Provide the [x, y] coordinate of the cell's center where the given text is located.  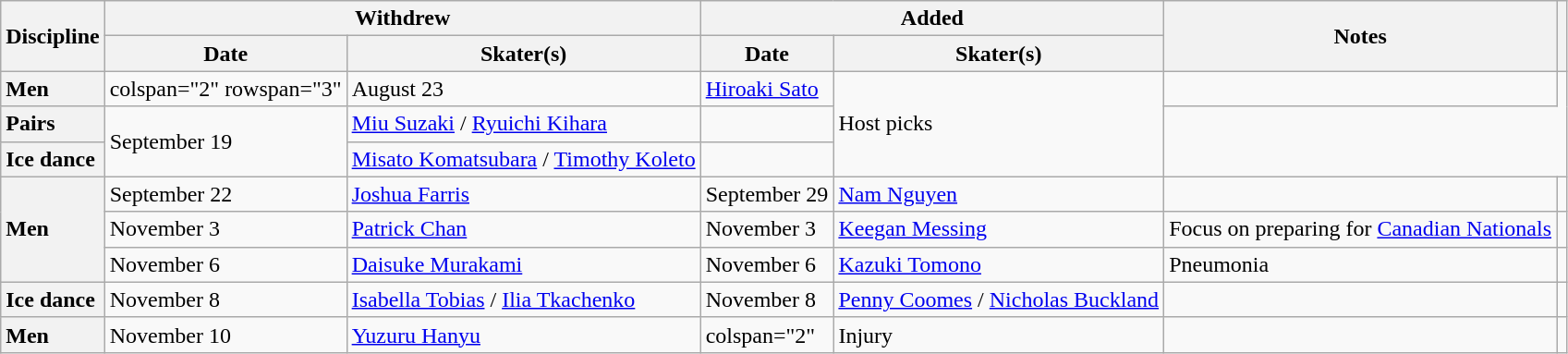
Isabella Tobias / Ilia Tkachenko [523, 299]
Keegan Messing [999, 229]
Daisuke Murakami [523, 264]
Withdrew [403, 18]
Joshua Farris [523, 194]
Focus on preparing for Canadian Nationals [1360, 229]
Host picks [999, 124]
September 29 [767, 194]
Yuzuru Hanyu [523, 335]
Discipline [53, 36]
Added [931, 18]
August 23 [523, 89]
September 22 [225, 194]
Patrick Chan [523, 229]
Pneumonia [1360, 264]
November 10 [225, 335]
Kazuki Tomono [999, 264]
Notes [1360, 36]
Miu Suzaki / Ryuichi Kihara [523, 124]
Pairs [53, 124]
Penny Coomes / Nicholas Buckland [999, 299]
colspan="2" [767, 335]
Nam Nguyen [999, 194]
colspan="2" rowspan="3" [225, 89]
September 19 [225, 141]
Injury [999, 335]
Hiroaki Sato [767, 89]
Misato Komatsubara / Timothy Koleto [523, 159]
